Capture the cell that displays the provided text and extract its [X, Y] central coordinate. 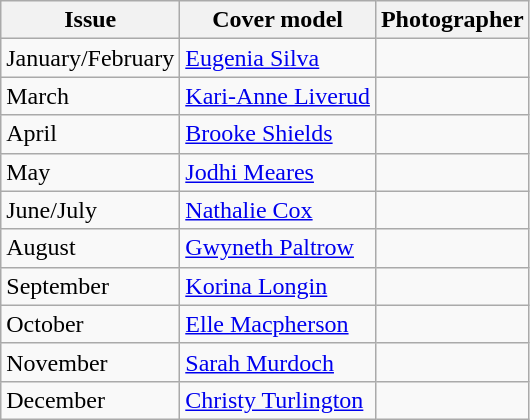
August [90, 248]
Jodhi Meares [278, 172]
Issue [90, 20]
Cover model [278, 20]
Kari-Anne Liverud [278, 96]
Christy Turlington [278, 400]
Brooke Shields [278, 134]
Korina Longin [278, 286]
Gwyneth Paltrow [278, 248]
March [90, 96]
December [90, 400]
Nathalie Cox [278, 210]
January/February [90, 58]
October [90, 324]
Sarah Murdoch [278, 362]
November [90, 362]
Eugenia Silva [278, 58]
May [90, 172]
Elle Macpherson [278, 324]
Photographer [452, 20]
June/July [90, 210]
April [90, 134]
September [90, 286]
